Scan for the cell matching the given text and deliver its [x, y] coordinate at center. 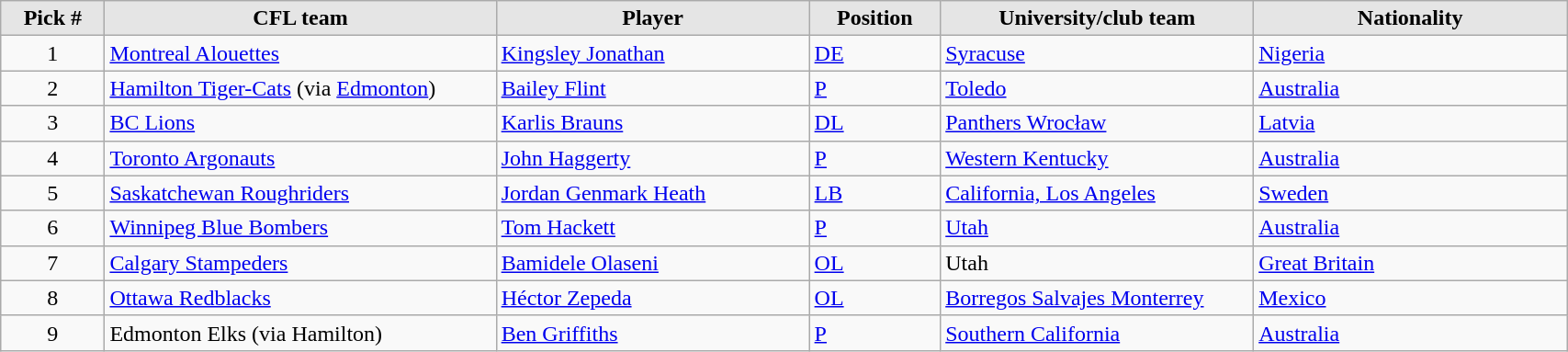
Mexico [1411, 298]
Panthers Wrocław [1097, 123]
Southern California [1097, 333]
John Haggerty [652, 158]
8 [53, 298]
Sweden [1411, 193]
Tom Hackett [652, 228]
1 [53, 53]
Syracuse [1097, 53]
University/club team [1097, 18]
DL [874, 123]
Ottawa Redblacks [300, 298]
Position [874, 18]
Borregos Salvajes Monterrey [1097, 298]
6 [53, 228]
Nationality [1411, 18]
3 [53, 123]
Pick # [53, 18]
Edmonton Elks (via Hamilton) [300, 333]
Latvia [1411, 123]
CFL team [300, 18]
Player [652, 18]
9 [53, 333]
Jordan Genmark Heath [652, 193]
Hamilton Tiger-Cats (via Edmonton) [300, 88]
Toledo [1097, 88]
Ben Griffiths [652, 333]
Héctor Zepeda [652, 298]
BC Lions [300, 123]
Nigeria [1411, 53]
4 [53, 158]
Great Britain [1411, 263]
Western Kentucky [1097, 158]
Toronto Argonauts [300, 158]
Winnipeg Blue Bombers [300, 228]
7 [53, 263]
LB [874, 193]
DE [874, 53]
2 [53, 88]
Calgary Stampeders [300, 263]
Kingsley Jonathan [652, 53]
California, Los Angeles [1097, 193]
Karlis Brauns [652, 123]
Bailey Flint [652, 88]
Montreal Alouettes [300, 53]
5 [53, 193]
Saskatchewan Roughriders [300, 193]
Bamidele Olaseni [652, 263]
